Search for the cell housing the specified text and yield its [x, y] center coordinate. 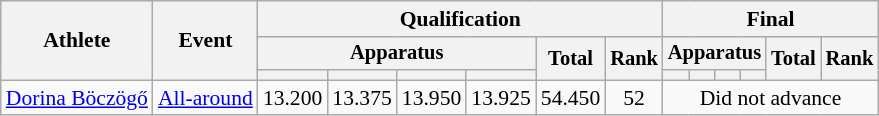
Did not advance [770, 98]
13.375 [362, 98]
Athlete [77, 40]
All-around [206, 98]
54.450 [570, 98]
Final [770, 19]
Dorina Böczögő [77, 98]
13.200 [292, 98]
13.950 [432, 98]
Event [206, 40]
13.925 [500, 98]
52 [634, 98]
Qualification [460, 19]
